Return the (x, y) coordinate for the center point of the cell that contains the specified text.  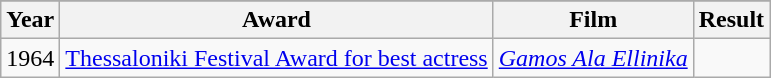
Film (593, 20)
Thessaloniki Festival Award for best actress (276, 58)
Award (276, 20)
Gamos Ala Ellinika (593, 58)
Result (731, 20)
Year (30, 20)
1964 (30, 58)
